Pinpoint the cell where the given text exists, returning its (X, Y) midpoint coordinate. 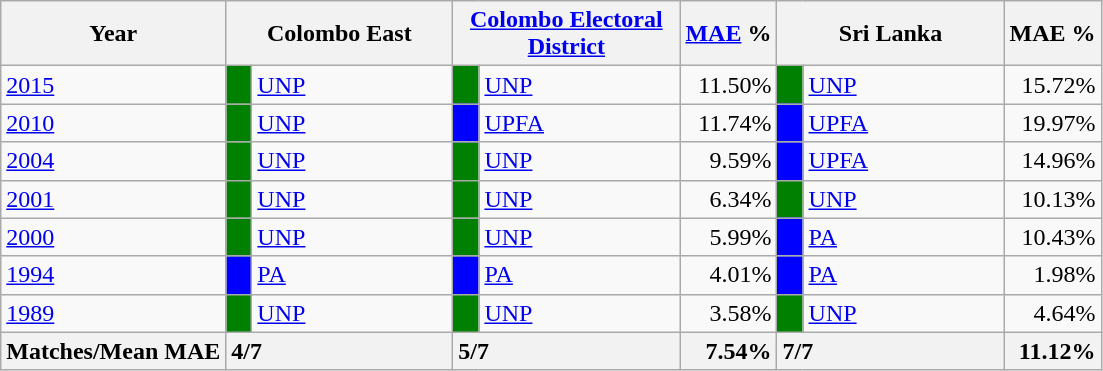
7/7 (890, 351)
2015 (114, 85)
Colombo Electoral District (566, 34)
2010 (114, 123)
1994 (114, 275)
11.50% (728, 85)
Matches/Mean MAE (114, 351)
2000 (114, 237)
11.74% (728, 123)
10.13% (1052, 199)
Sri Lanka (890, 34)
5/7 (566, 351)
4.01% (728, 275)
2004 (114, 161)
4/7 (340, 351)
10.43% (1052, 237)
2001 (114, 199)
Colombo East (340, 34)
14.96% (1052, 161)
11.12% (1052, 351)
4.64% (1052, 313)
6.34% (728, 199)
9.59% (728, 161)
15.72% (1052, 85)
7.54% (728, 351)
5.99% (728, 237)
1.98% (1052, 275)
3.58% (728, 313)
1989 (114, 313)
Year (114, 34)
19.97% (1052, 123)
